Capture the cell that displays the provided text and extract its [X, Y] central coordinate. 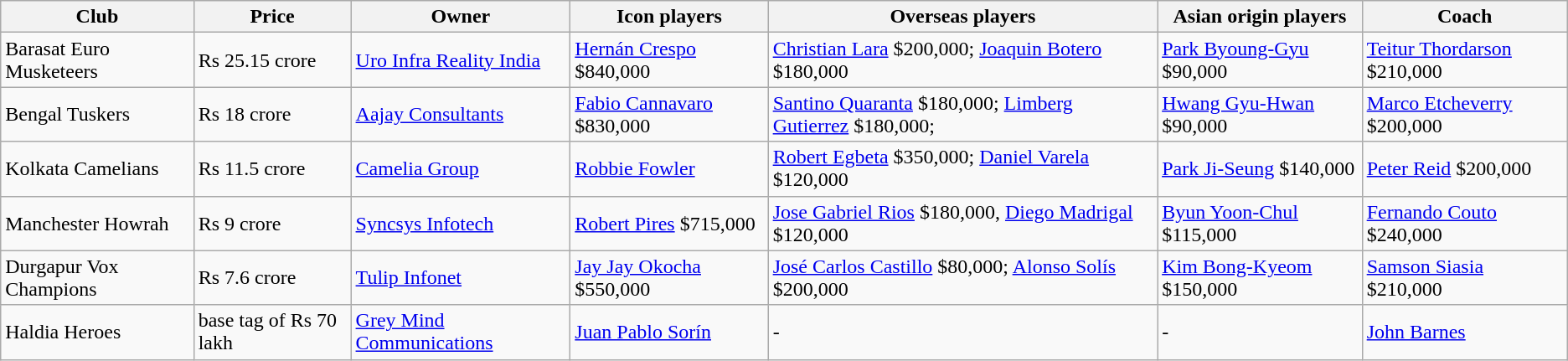
Rs 25.15 crore [272, 60]
José Carlos Castillo $80,000; Alonso Solís $200,000 [963, 278]
Asian origin players [1260, 17]
Fabio Cannavaro $830,000 [669, 114]
Manchester Howrah [97, 223]
Durgapur Vox Champions [97, 278]
Bengal Tuskers [97, 114]
Icon players [669, 17]
Robbie Fowler [669, 169]
Byun Yoon-Chul $115,000 [1260, 223]
Christian Lara $200,000; Joaquin Botero $180,000 [963, 60]
Rs 18 crore [272, 114]
Jose Gabriel Rios $180,000, Diego Madrigal $120,000 [963, 223]
Samson Siasia $210,000 [1464, 278]
Haldia Heroes [97, 332]
Marco Etcheverry $200,000 [1464, 114]
Owner [461, 17]
Hernán Crespo $840,000 [669, 60]
Santino Quaranta $180,000; Limberg Gutierrez $180,000; [963, 114]
Syncsys Infotech [461, 223]
Teitur Thordarson $210,000 [1464, 60]
Uro Infra Reality India [461, 60]
Robert Egbeta $350,000; Daniel Varela $120,000 [963, 169]
Rs 11.5 crore [272, 169]
Peter Reid $200,000 [1464, 169]
Park Ji-Seung $140,000 [1260, 169]
Aajay Consultants [461, 114]
Robert Pires $715,000 [669, 223]
Fernando Couto $240,000 [1464, 223]
Park Byoung-Gyu $90,000 [1260, 60]
Kim Bong-Kyeom $150,000 [1260, 278]
Tulip Infonet [461, 278]
Juan Pablo Sorín [669, 332]
Overseas players [963, 17]
Grey Mind Communications [461, 332]
Jay Jay Okocha $550,000 [669, 278]
Club [97, 17]
base tag of Rs 70 lakh [272, 332]
Camelia Group [461, 169]
Coach [1464, 17]
Hwang Gyu-Hwan $90,000 [1260, 114]
Rs 7.6 crore [272, 278]
Barasat Euro Musketeers [97, 60]
Kolkata Camelians [97, 169]
Price [272, 17]
Rs 9 crore [272, 223]
John Barnes [1464, 332]
